Return [X, Y] of the center of cell containing provided text 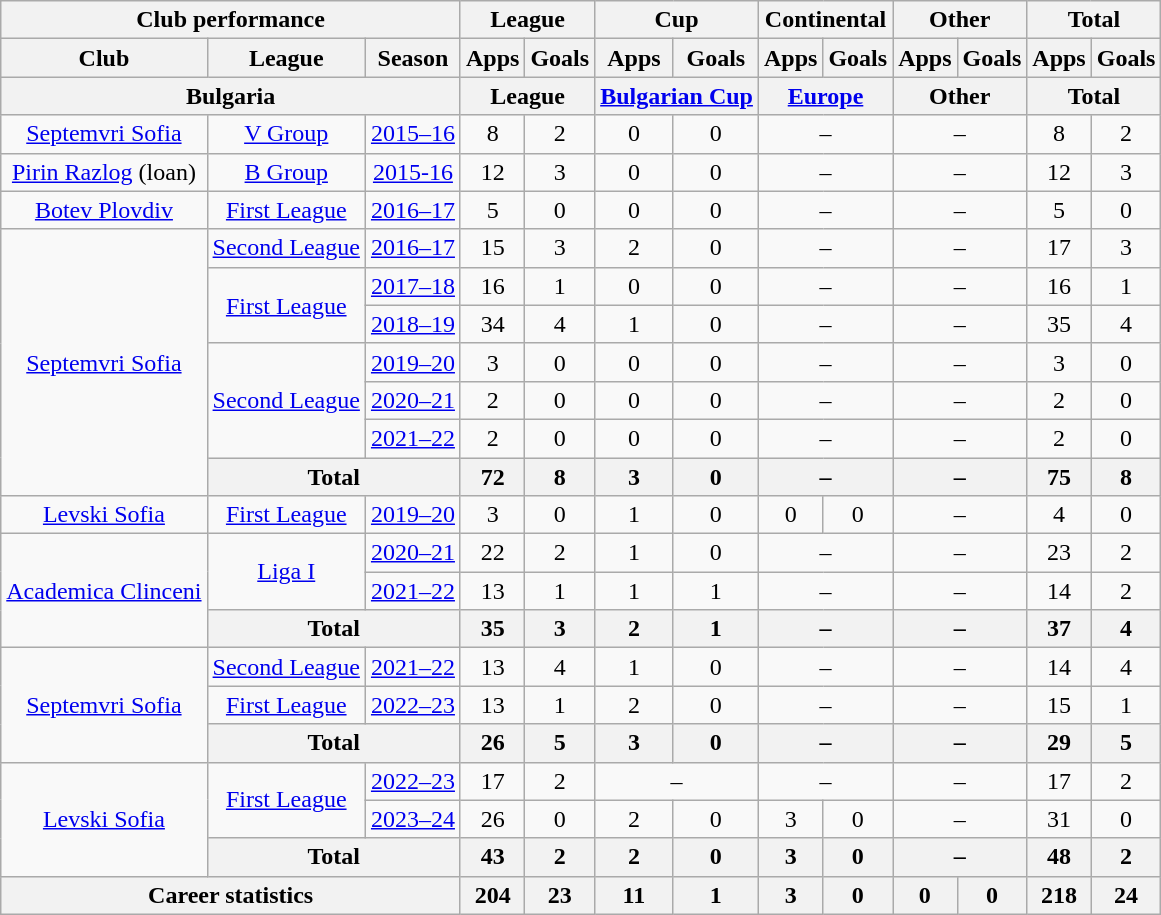
Pirin Razlog (loan) [104, 172]
Season [412, 58]
2023–24 [412, 819]
Bulgaria [231, 96]
11 [634, 895]
Academica Clinceni [104, 591]
43 [492, 857]
B Group [286, 172]
24 [1126, 895]
2018–19 [412, 324]
218 [1059, 895]
72 [492, 477]
2015-16 [412, 172]
Continental [825, 20]
34 [492, 324]
Career statistics [231, 895]
Club [104, 58]
48 [1059, 857]
Europe [825, 96]
29 [1059, 743]
31 [1059, 819]
Bulgarian Cup [677, 96]
V Group [286, 134]
75 [1059, 477]
Club performance [231, 20]
22 [492, 553]
Liga I [286, 572]
204 [492, 895]
Botev Plovdiv [104, 210]
37 [1059, 629]
2015–16 [412, 134]
Cup [677, 20]
2017–18 [412, 286]
